For the text-containing cell, return its midpoint in [X, Y] coordinate format. 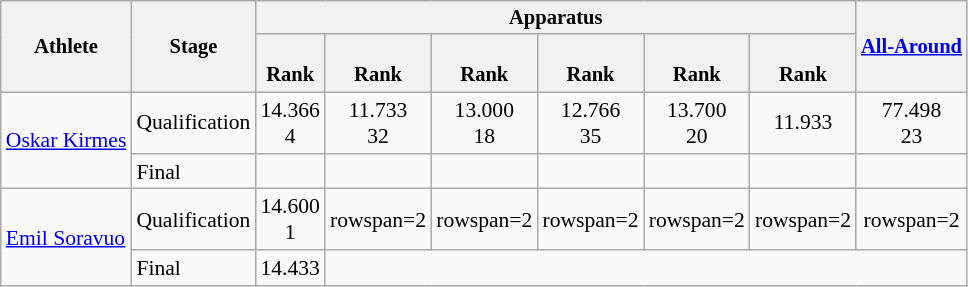
11.733 32 [378, 124]
Oskar Kirmes [66, 142]
14.6001 [290, 220]
Apparatus [556, 18]
77.498 23 [912, 124]
13.000 18 [484, 124]
12.766 35 [590, 124]
14.433 [290, 268]
Athlete [66, 46]
Emil Soravuo [66, 238]
14.366 4 [290, 124]
Stage [193, 46]
13.700 20 [697, 124]
11.933 [803, 124]
All-Around [912, 46]
